Return [X, Y] of the center of cell containing provided text 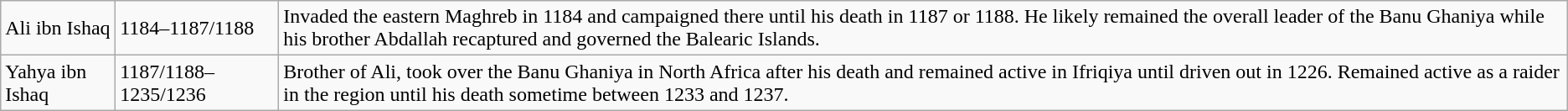
1184–1187/1188 [198, 29]
Ali ibn Ishaq [59, 29]
Yahya ibn Ishaq [59, 82]
1187/1188–1235/1236 [198, 82]
